Output the (X, Y) coordinate of the center of the cell containing the given text.  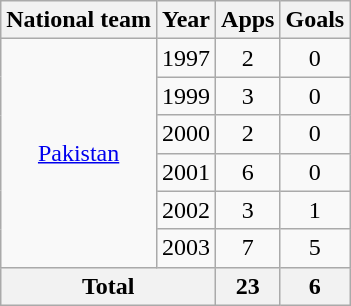
Total (108, 286)
23 (248, 286)
7 (248, 248)
National team (79, 20)
Year (186, 20)
1999 (186, 96)
5 (315, 248)
2001 (186, 172)
Goals (315, 20)
Pakistan (79, 153)
1 (315, 210)
2003 (186, 248)
1997 (186, 58)
Apps (248, 20)
2000 (186, 134)
2002 (186, 210)
